From the cell containing the given text, extract its center point as (X, Y) coordinate. 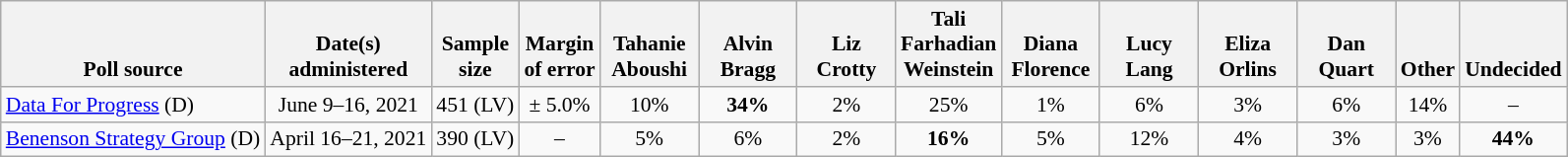
Tahanie Aboushi (650, 43)
Undecided (1513, 43)
Alvin Bragg (748, 43)
16% (949, 139)
Other (1427, 43)
Liz Crotty (847, 43)
Lucy Lang (1149, 43)
Data For Progress (D) (134, 105)
10% (650, 105)
April 16–21, 2021 (348, 139)
34% (748, 105)
14% (1427, 105)
Dan Quart (1347, 43)
12% (1149, 139)
Diana Florence (1050, 43)
4% (1248, 139)
451 (LV) (474, 105)
Benenson Strategy Group (D) (134, 139)
1% (1050, 105)
Date(s)administered (348, 43)
25% (949, 105)
390 (LV) (474, 139)
44% (1513, 139)
Poll source (134, 43)
± 5.0% (559, 105)
Eliza Orlins (1248, 43)
Tali Farhadian Weinstein (949, 43)
Marginof error (559, 43)
June 9–16, 2021 (348, 105)
Samplesize (474, 43)
